Return the (x, y) coordinate for the center point of the cell that contains the specified text.  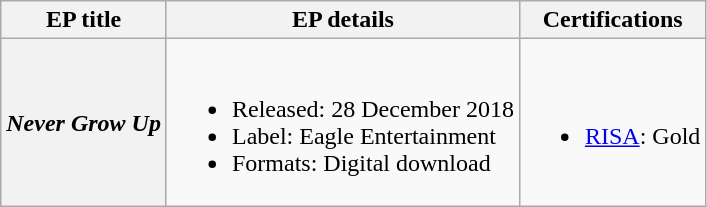
EP details (342, 20)
Released: 28 December 2018Label: Eagle EntertainmentFormats: Digital download (342, 122)
Certifications (612, 20)
EP title (84, 20)
Never Grow Up (84, 122)
RISA: Gold (612, 122)
